For the text-containing cell, return its midpoint in (x, y) coordinate format. 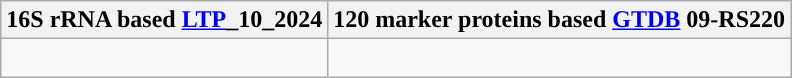
120 marker proteins based GTDB 09-RS220 (560, 20)
16S rRNA based LTP_10_2024 (164, 20)
